Extract the [x, y] coordinate from the center of the cell holding the provided text.  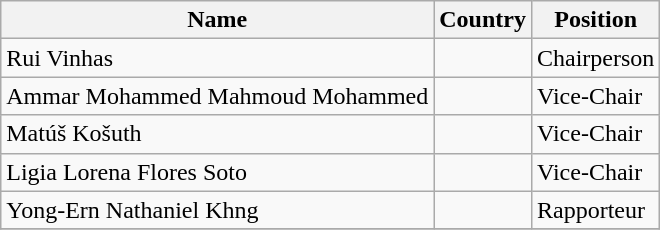
Position [595, 20]
Country [483, 20]
Rui Vinhas [218, 58]
Yong-Ern Nathaniel Khng [218, 210]
Ammar Mohammed Mahmoud Mohammed [218, 96]
Rapporteur [595, 210]
Name [218, 20]
Ligia Lorena Flores Soto [218, 172]
Matúš Košuth [218, 134]
Chairperson [595, 58]
